Extract the (X, Y) coordinate from the center of the cell holding the provided text.  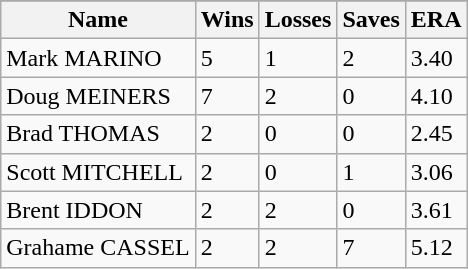
Scott MITCHELL (98, 172)
Saves (371, 20)
Wins (227, 20)
3.40 (436, 58)
5.12 (436, 248)
Brad THOMAS (98, 134)
Brent IDDON (98, 210)
Mark MARINO (98, 58)
3.61 (436, 210)
3.06 (436, 172)
5 (227, 58)
Losses (298, 20)
4.10 (436, 96)
Grahame CASSEL (98, 248)
ERA (436, 20)
Name (98, 20)
2.45 (436, 134)
Doug MEINERS (98, 96)
